Return (x, y) of the center of cell containing provided text 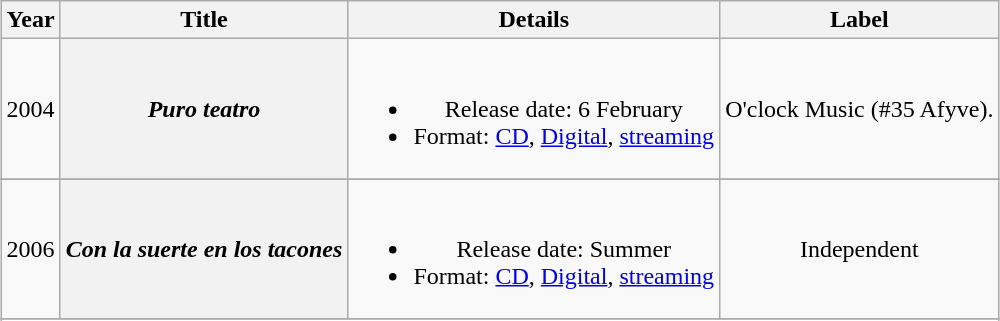
2006 (30, 249)
Label (860, 20)
O'clock Music (#35 Afyve). (860, 109)
Release date: 6 FebruaryFormat: CD, Digital, streaming (534, 109)
Puro teatro (204, 109)
Con la suerte en los tacones (204, 249)
Details (534, 20)
Year (30, 20)
Release date: SummerFormat: CD, Digital, streaming (534, 249)
Title (204, 20)
Independent (860, 249)
2004 (30, 109)
